Output the [x, y] coordinate of the center of the cell containing the given text.  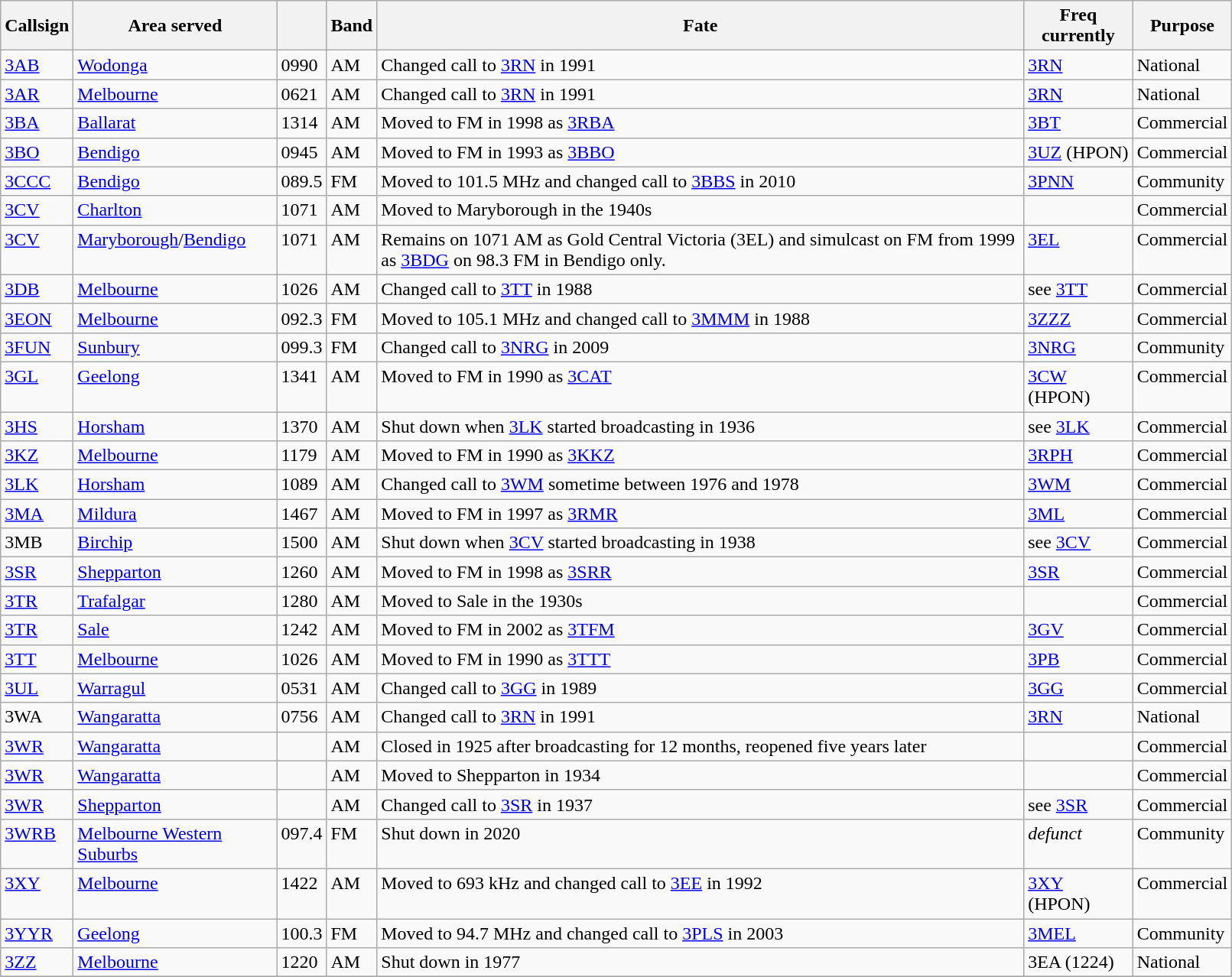
Sunbury [175, 347]
3CW (HPON) [1078, 387]
Moved to FM in 1998 as 3RBA [701, 123]
Moved to FM in 1990 as 3CAT [701, 387]
Shut down in 2020 [701, 844]
Maryborough/Bendigo [175, 249]
1242 [301, 630]
Shut down when 3CV started broadcasting in 1938 [701, 543]
3PNN [1078, 181]
0531 [301, 688]
100.3 [301, 933]
3WA [37, 717]
097.4 [301, 844]
1220 [301, 962]
3ML [1078, 514]
Shut down in 1977 [701, 962]
Moved to FM in 1998 as 3SRR [701, 572]
1422 [301, 893]
Moved to FM in 1990 as 3KKZ [701, 456]
3TT [37, 659]
Moved to 94.7 MHz and changed call to 3PLS in 2003 [701, 933]
099.3 [301, 347]
Wodonga [175, 65]
1500 [301, 543]
3LK [37, 485]
Area served [175, 26]
3GV [1078, 630]
3MB [37, 543]
see 3TT [1078, 289]
Birchip [175, 543]
3BA [37, 123]
3YYR [37, 933]
0621 [301, 94]
Purpose [1182, 26]
3WM [1078, 485]
Moved to 105.1 MHz and changed call to 3MMM in 1988 [701, 318]
3EON [37, 318]
Changed call to 3NRG in 2009 [701, 347]
1467 [301, 514]
Changed call to 3WM sometime between 1976 and 1978 [701, 485]
Callsign [37, 26]
Charlton [175, 210]
0945 [301, 152]
3MEL [1078, 933]
Warragul [175, 688]
see 3SR [1078, 804]
Moved to Shepparton in 1934 [701, 775]
Changed call to 3GG in 1989 [701, 688]
3ZZ [37, 962]
Shut down when 3LK started broadcasting in 1936 [701, 426]
Mildura [175, 514]
Sale [175, 630]
3FUN [37, 347]
Moved to FM in 1993 as 3BBO [701, 152]
defunct [1078, 844]
3CCC [37, 181]
3XY (HPON) [1078, 893]
Closed in 1925 after broadcasting for 12 months, reopened five years later [701, 746]
Moved to Sale in the 1930s [701, 601]
Freq currently [1078, 26]
Moved to FM in 1990 as 3TTT [701, 659]
3HS [37, 426]
3ZZZ [1078, 318]
3GG [1078, 688]
3AR [37, 94]
1314 [301, 123]
Moved to Maryborough in the 1940s [701, 210]
Trafalgar [175, 601]
3AB [37, 65]
Moved to 693 kHz and changed call to 3EE in 1992 [701, 893]
Remains on 1071 AM as Gold Central Victoria (3EL) and simulcast on FM from 1999 as 3BDG on 98.3 FM in Bendigo only. [701, 249]
1370 [301, 426]
3EL [1078, 249]
Melbourne Western Suburbs [175, 844]
3WRB [37, 844]
Fate [701, 26]
3XY [37, 893]
3UZ (HPON) [1078, 152]
1341 [301, 387]
Moved to FM in 2002 as 3TFM [701, 630]
3EA (1224) [1078, 962]
0756 [301, 717]
1280 [301, 601]
see 3LK [1078, 426]
1089 [301, 485]
3PB [1078, 659]
1179 [301, 456]
3KZ [37, 456]
Changed call to 3SR in 1937 [701, 804]
3DB [37, 289]
089.5 [301, 181]
3GL [37, 387]
3NRG [1078, 347]
3UL [37, 688]
Changed call to 3TT in 1988 [701, 289]
0990 [301, 65]
3MA [37, 514]
092.3 [301, 318]
see 3CV [1078, 543]
Moved to FM in 1997 as 3RMR [701, 514]
3BT [1078, 123]
Ballarat [175, 123]
3BO [37, 152]
Moved to 101.5 MHz and changed call to 3BBS in 2010 [701, 181]
3RPH [1078, 456]
1260 [301, 572]
Band [352, 26]
